Return the [X, Y] coordinate for the center point of the cell that contains the specified text.  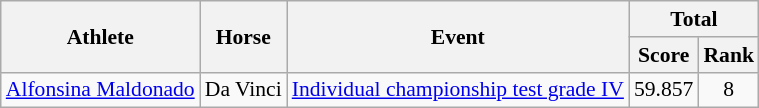
Rank [728, 55]
Event [458, 36]
Score [664, 55]
Total [694, 19]
59.857 [664, 90]
Da Vinci [244, 90]
Athlete [100, 36]
Alfonsina Maldonado [100, 90]
8 [728, 90]
Individual championship test grade IV [458, 90]
Horse [244, 36]
